Find where the given text appears and provide that cell's center as (x, y) coordinate. 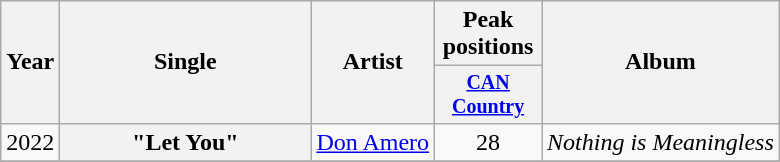
Year (30, 62)
Don Amero (373, 142)
28 (488, 142)
Artist (373, 62)
Nothing is Meaningless (661, 142)
Single (186, 62)
Peak positions (488, 34)
"Let You" (186, 142)
2022 (30, 142)
CAN Country (488, 94)
Album (661, 62)
